Search for the cell housing the specified text and yield its [X, Y] center coordinate. 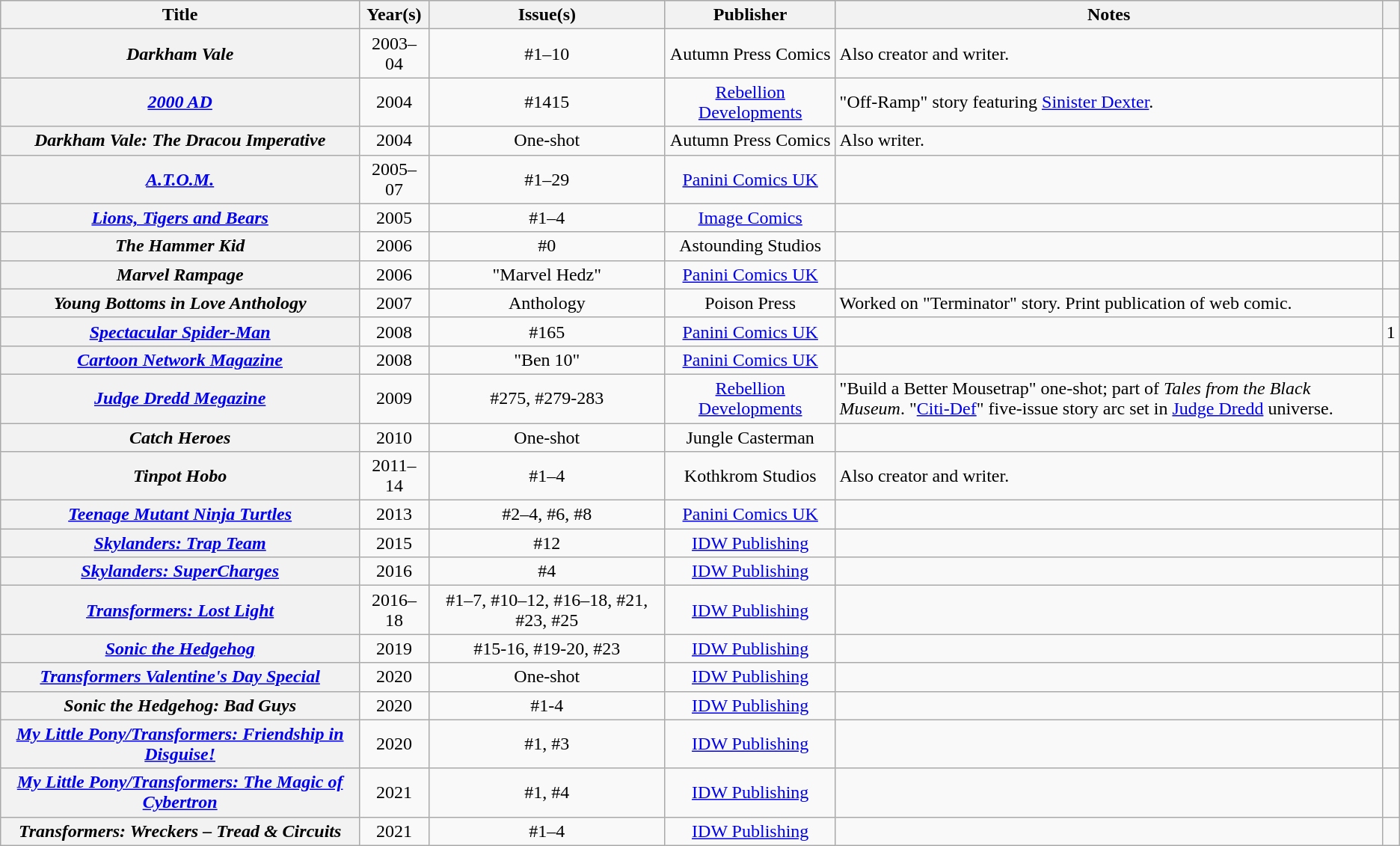
"Marvel Hedz" [547, 275]
1 [1391, 331]
#1, #4 [547, 793]
#275, #279-283 [547, 398]
"Build a Better Mousetrap" one-shot; part of Tales from the Black Museum. "Citi-Def" five-issue story arc set in Judge Dredd universe. [1108, 398]
2005 [395, 218]
2013 [395, 515]
Astounding Studios [750, 246]
Title [180, 15]
#0 [547, 246]
A.T.O.M. [180, 180]
#1–7, #10–12, #16–18, #21, #23, #25 [547, 610]
Marvel Rampage [180, 275]
2005–07 [395, 180]
#1-4 [547, 705]
Jungle Casterman [750, 438]
Teenage Mutant Ninja Turtles [180, 515]
Issue(s) [547, 15]
Transformers Valentine's Day Special [180, 677]
#1–29 [547, 180]
Publisher [750, 15]
Worked on "Terminator" story. Print publication of web comic. [1108, 303]
Sonic the Hedgehog [180, 649]
Also writer. [1108, 141]
"Ben 10" [547, 360]
#15-16, #19-20, #23 [547, 649]
Judge Dredd Megazine [180, 398]
#1415 [547, 102]
Notes [1108, 15]
My Little Pony/Transformers: The Magic of Cybertron [180, 793]
My Little Pony/Transformers: Friendship in Disguise! [180, 744]
2009 [395, 398]
Lions, Tigers and Bears [180, 218]
2000 AD [180, 102]
2011–14 [395, 476]
Skylanders: SuperCharges [180, 571]
Catch Heroes [180, 438]
Transformers: Lost Light [180, 610]
#1–10 [547, 54]
Kothkrom Studios [750, 476]
#165 [547, 331]
The Hammer Kid [180, 246]
#1, #3 [547, 744]
Anthology [547, 303]
Sonic the Hedgehog: Bad Guys [180, 705]
Year(s) [395, 15]
Skylanders: Trap Team [180, 543]
2016 [395, 571]
2007 [395, 303]
2010 [395, 438]
"Off-Ramp" story featuring Sinister Dexter. [1108, 102]
Spectacular Spider-Man [180, 331]
Young Bottoms in Love Anthology [180, 303]
Transformers: Wreckers – Tread & Circuits [180, 831]
Darkham Vale: The Dracou Imperative [180, 141]
Image Comics [750, 218]
Cartoon Network Magazine [180, 360]
2015 [395, 543]
Tinpot Hobo [180, 476]
#12 [547, 543]
Poison Press [750, 303]
#4 [547, 571]
2019 [395, 649]
Darkham Vale [180, 54]
2016–18 [395, 610]
2003–04 [395, 54]
#2–4, #6, #8 [547, 515]
